Search for the cell housing the specified text and yield its (X, Y) center coordinate. 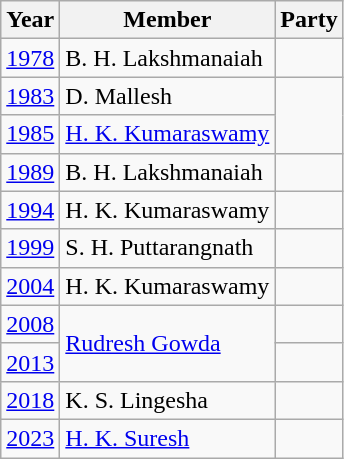
2023 (30, 438)
Party (309, 20)
2008 (30, 324)
S. H. Puttarangnath (168, 248)
1999 (30, 248)
D. Mallesh (168, 96)
1985 (30, 134)
1989 (30, 172)
2004 (30, 286)
H. K. Suresh (168, 438)
2013 (30, 362)
K. S. Lingesha (168, 400)
2018 (30, 400)
Rudresh Gowda (168, 343)
1978 (30, 58)
Year (30, 20)
1994 (30, 210)
1983 (30, 96)
Member (168, 20)
